Capture the cell that displays the provided text and extract its (x, y) central coordinate. 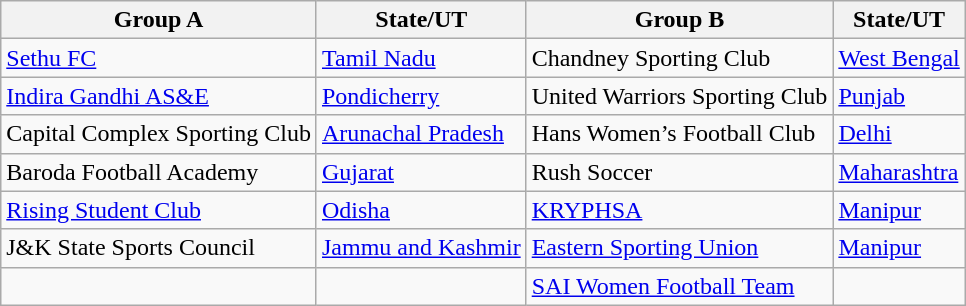
Eastern Sporting Union (680, 248)
KRYPHSA (680, 210)
Group B (680, 20)
Arunachal Pradesh (421, 134)
Baroda Football Academy (159, 172)
Capital Complex Sporting Club (159, 134)
Gujarat (421, 172)
Hans Women’s Football Club (680, 134)
Punjab (899, 96)
Jammu and Kashmir (421, 248)
Group A (159, 20)
J&K State Sports Council (159, 248)
Sethu FC (159, 58)
Delhi (899, 134)
Rising Student Club (159, 210)
West Bengal (899, 58)
Odisha (421, 210)
Tamil Nadu (421, 58)
Rush Soccer (680, 172)
Indira Gandhi AS&E (159, 96)
Chandney Sporting Club (680, 58)
Maharashtra (899, 172)
United Warriors Sporting Club (680, 96)
Pondicherry (421, 96)
SAI Women Football Team (680, 286)
